Return the [x, y] coordinate for the center point of the cell that contains the specified text.  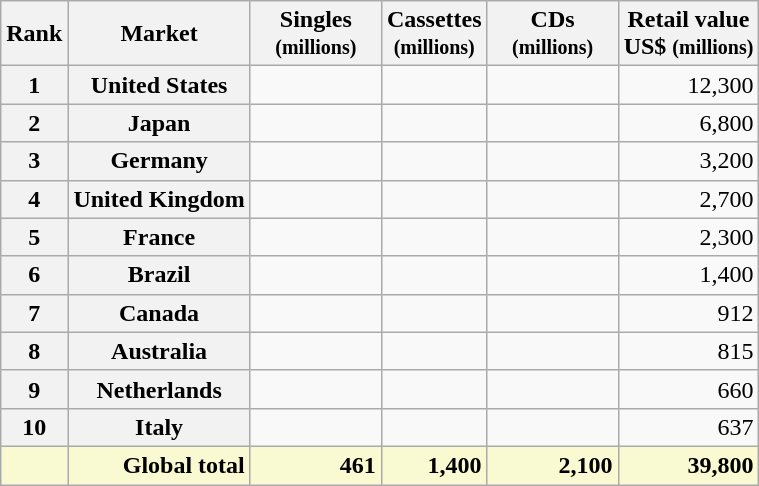
Germany [159, 161]
United Kingdom [159, 199]
1 [34, 85]
637 [688, 427]
Netherlands [159, 389]
7 [34, 313]
Cassettes(millions) [434, 34]
France [159, 237]
Global total [159, 465]
2,300 [688, 237]
6 [34, 275]
5 [34, 237]
Brazil [159, 275]
Italy [159, 427]
6,800 [688, 123]
3 [34, 161]
39,800 [688, 465]
8 [34, 351]
3,200 [688, 161]
Japan [159, 123]
10 [34, 427]
912 [688, 313]
2,700 [688, 199]
660 [688, 389]
United States [159, 85]
9 [34, 389]
815 [688, 351]
Canada [159, 313]
Retail valueUS$ (millions) [688, 34]
Australia [159, 351]
4 [34, 199]
Market [159, 34]
Singles (millions) [316, 34]
461 [316, 465]
2 [34, 123]
Rank [34, 34]
12,300 [688, 85]
2,100 [552, 465]
CDs (millions) [552, 34]
